Locate the cell with the specified text and output its [x, y] center coordinate. 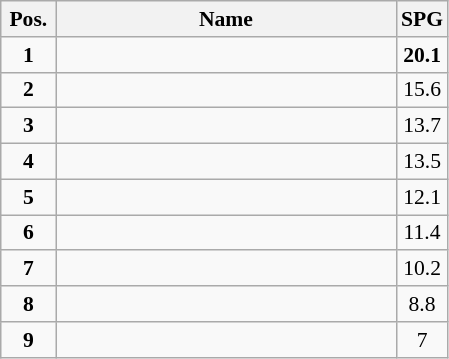
SPG [422, 19]
20.1 [422, 55]
Pos. [28, 19]
11.4 [422, 233]
10.2 [422, 269]
Name [226, 19]
8 [28, 304]
12.1 [422, 197]
1 [28, 55]
15.6 [422, 90]
5 [28, 197]
2 [28, 90]
4 [28, 162]
9 [28, 340]
8.8 [422, 304]
3 [28, 126]
6 [28, 233]
13.7 [422, 126]
13.5 [422, 162]
